Detect which cell encompasses the target text, then output its (x, y) center coordinate. 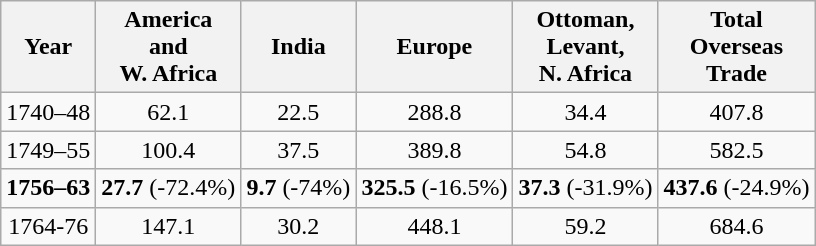
54.8 (586, 150)
407.8 (736, 112)
Ottoman, Levant, N. Africa (586, 47)
582.5 (736, 150)
62.1 (168, 112)
1749–55 (48, 150)
34.4 (586, 112)
India (298, 47)
Total Overseas Trade (736, 47)
100.4 (168, 150)
30.2 (298, 226)
22.5 (298, 112)
147.1 (168, 226)
59.2 (586, 226)
27.7 (-72.4%) (168, 188)
America and W. Africa (168, 47)
37.3 (-31.9%) (586, 188)
389.8 (434, 150)
1740–48 (48, 112)
Year (48, 47)
288.8 (434, 112)
Europe (434, 47)
437.6 (-24.9%) (736, 188)
9.7 (-74%) (298, 188)
448.1 (434, 226)
37.5 (298, 150)
684.6 (736, 226)
1756–63 (48, 188)
1764-76 (48, 226)
325.5 (-16.5%) (434, 188)
